Pinpoint the cell where the given text exists, returning its [X, Y] midpoint coordinate. 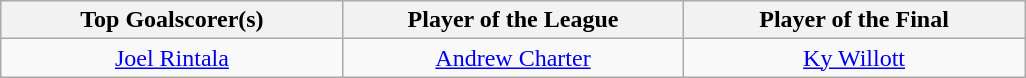
Player of the League [512, 20]
Joel Rintala [172, 58]
Andrew Charter [512, 58]
Top Goalscorer(s) [172, 20]
Player of the Final [854, 20]
Ky Willott [854, 58]
